From the cell containing the given text, extract its center point as [X, Y] coordinate. 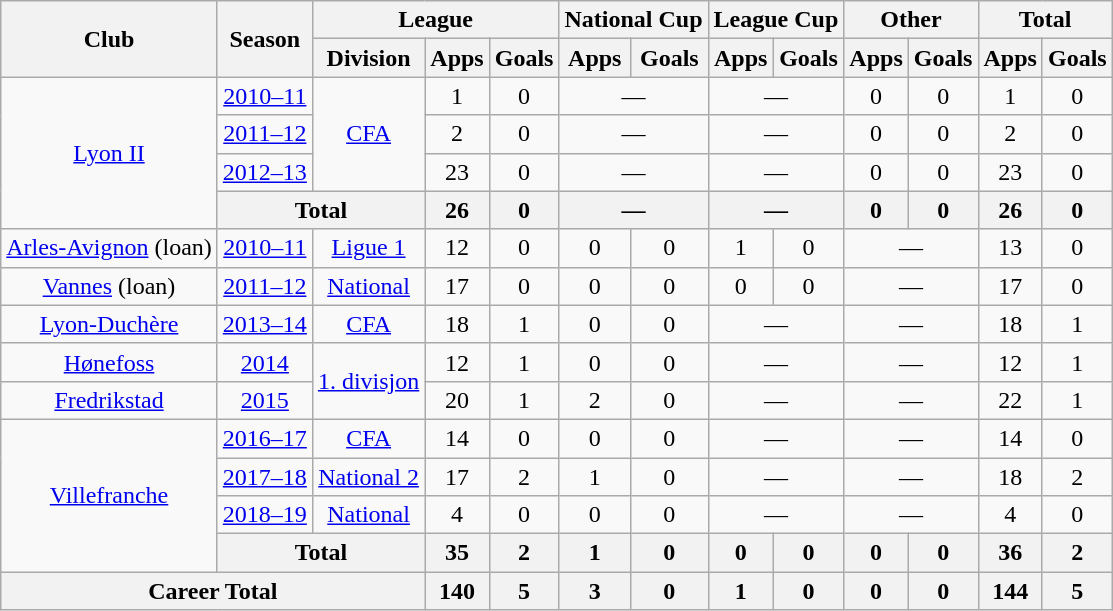
Other [911, 20]
Fredrikstad [110, 400]
League Cup [776, 20]
Career Total [213, 591]
2014 [264, 362]
13 [1010, 248]
36 [1010, 553]
Arles-Avignon (loan) [110, 248]
140 [457, 591]
2017–18 [264, 477]
2016–17 [264, 438]
Division [368, 58]
2013–14 [264, 324]
144 [1010, 591]
National 2 [368, 477]
League [436, 20]
22 [1010, 400]
Hønefoss [110, 362]
Ligue 1 [368, 248]
Vannes (loan) [110, 286]
Club [110, 39]
Lyon-Duchère [110, 324]
3 [595, 591]
2012–13 [264, 172]
20 [457, 400]
National Cup [634, 20]
2018–19 [264, 515]
35 [457, 553]
2015 [264, 400]
Season [264, 39]
Villefranche [110, 495]
Lyon II [110, 153]
1. divisjon [368, 381]
